Provide the (x, y) coordinate of the cell's center where the given text is located.  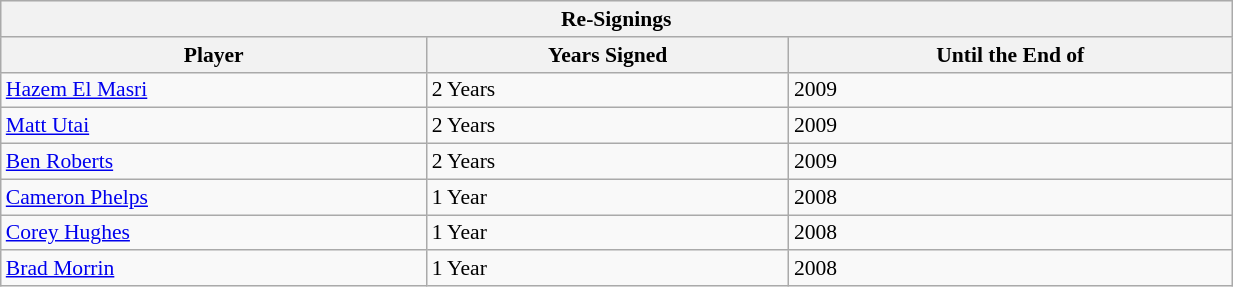
Matt Utai (214, 126)
Ben Roberts (214, 162)
Brad Morrin (214, 269)
Corey Hughes (214, 233)
Hazem El Masri (214, 90)
Re-Signings (616, 19)
Cameron Phelps (214, 197)
Years Signed (608, 55)
Player (214, 55)
Until the End of (1010, 55)
